Scan for the cell matching the given text and deliver its [x, y] coordinate at center. 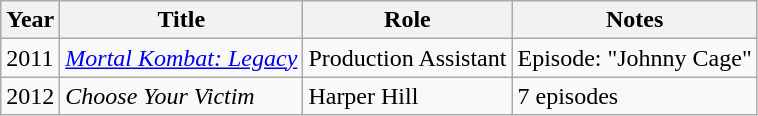
Role [408, 20]
Mortal Kombat: Legacy [182, 58]
Harper Hill [408, 96]
Production Assistant [408, 58]
Choose Your Victim [182, 96]
7 episodes [634, 96]
Notes [634, 20]
2011 [30, 58]
Year [30, 20]
Title [182, 20]
Episode: "Johnny Cage" [634, 58]
2012 [30, 96]
